Capture the cell that displays the provided text and extract its (x, y) central coordinate. 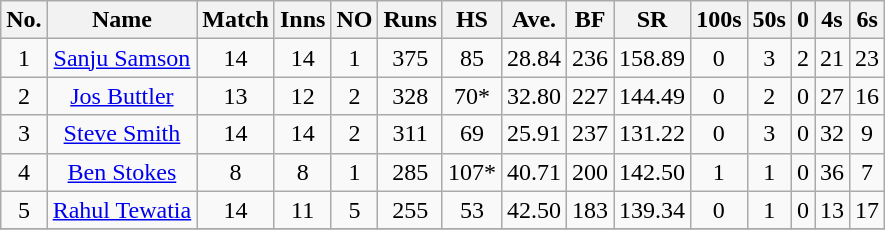
375 (410, 58)
HS (472, 20)
16 (868, 96)
4 (24, 172)
Match (236, 20)
17 (868, 210)
144.49 (652, 96)
21 (832, 58)
85 (472, 58)
12 (302, 96)
25.91 (534, 134)
32.80 (534, 96)
69 (472, 134)
100s (719, 20)
200 (590, 172)
NO (354, 20)
40.71 (534, 172)
Inns (302, 20)
6s (868, 20)
9 (868, 134)
311 (410, 134)
4s (832, 20)
11 (302, 210)
SR (652, 20)
255 (410, 210)
142.50 (652, 172)
236 (590, 58)
32 (832, 134)
Runs (410, 20)
285 (410, 172)
28.84 (534, 58)
53 (472, 210)
Jos Buttler (122, 96)
328 (410, 96)
70* (472, 96)
107* (472, 172)
Rahul Tewatia (122, 210)
237 (590, 134)
158.89 (652, 58)
Ave. (534, 20)
36 (832, 172)
227 (590, 96)
7 (868, 172)
Name (122, 20)
139.34 (652, 210)
183 (590, 210)
27 (832, 96)
42.50 (534, 210)
No. (24, 20)
131.22 (652, 134)
Ben Stokes (122, 172)
50s (769, 20)
BF (590, 20)
Steve Smith (122, 134)
Sanju Samson (122, 58)
23 (868, 58)
